Provide the (X, Y) coordinate of the cell's center where the given text is located.  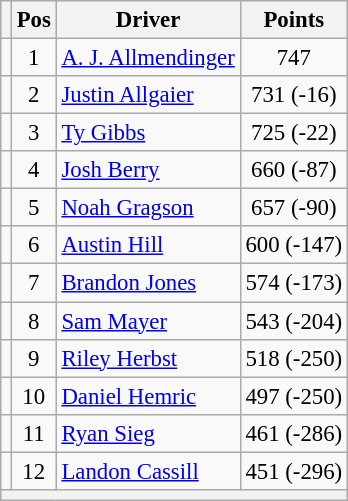
Daniel Hemric (148, 396)
Riley Herbst (148, 358)
A. J. Allmendinger (148, 58)
725 (-22) (294, 133)
Sam Mayer (148, 321)
660 (-87) (294, 170)
747 (294, 58)
600 (-147) (294, 245)
497 (-250) (294, 396)
Noah Gragson (148, 208)
574 (-173) (294, 283)
8 (34, 321)
Landon Cassill (148, 471)
461 (-286) (294, 433)
Austin Hill (148, 245)
11 (34, 433)
4 (34, 170)
5 (34, 208)
1 (34, 58)
Ryan Sieg (148, 433)
12 (34, 471)
Ty Gibbs (148, 133)
9 (34, 358)
Points (294, 20)
2 (34, 95)
Pos (34, 20)
657 (-90) (294, 208)
543 (-204) (294, 321)
731 (-16) (294, 95)
Brandon Jones (148, 283)
Driver (148, 20)
7 (34, 283)
Josh Berry (148, 170)
6 (34, 245)
10 (34, 396)
518 (-250) (294, 358)
451 (-296) (294, 471)
Justin Allgaier (148, 95)
3 (34, 133)
